For the text-containing cell, return its midpoint in [x, y] coordinate format. 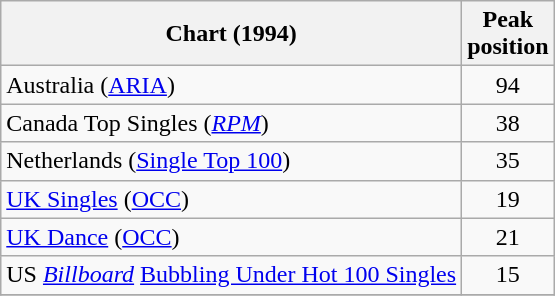
UK Dance (OCC) [232, 237]
Australia (ARIA) [232, 85]
Netherlands (Single Top 100) [232, 161]
Peakposition [508, 34]
38 [508, 123]
35 [508, 161]
15 [508, 275]
94 [508, 85]
21 [508, 237]
Chart (1994) [232, 34]
19 [508, 199]
Canada Top Singles (RPM) [232, 123]
UK Singles (OCC) [232, 199]
US Billboard Bubbling Under Hot 100 Singles [232, 275]
